Search for the cell housing the specified text and yield its (x, y) center coordinate. 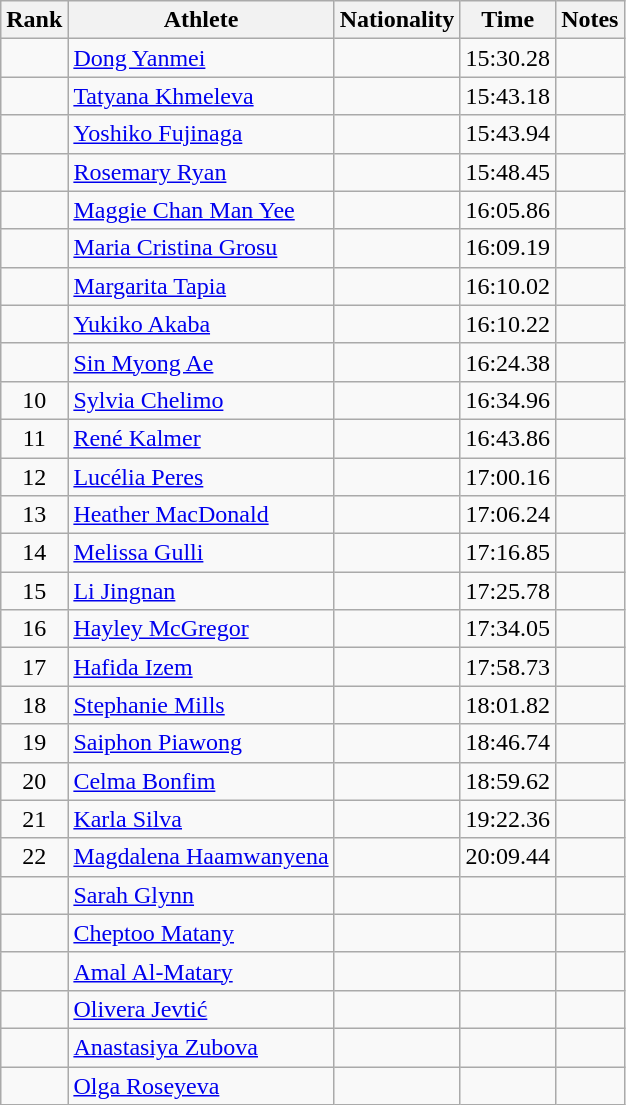
21 (34, 819)
12 (34, 477)
19:22.36 (508, 819)
15:43.18 (508, 96)
17:25.78 (508, 591)
Dong Yanmei (201, 58)
Cheptoo Matany (201, 933)
16:34.96 (508, 400)
17:16.85 (508, 553)
22 (34, 857)
Magdalena Haamwanyena (201, 857)
Olivera Jevtić (201, 1009)
17:34.05 (508, 629)
17 (34, 667)
Melissa Gulli (201, 553)
Stephanie Mills (201, 705)
20 (34, 781)
10 (34, 400)
Celma Bonfim (201, 781)
Yukiko Akaba (201, 324)
Hafida Izem (201, 667)
Heather MacDonald (201, 515)
Sylvia Chelimo (201, 400)
13 (34, 515)
16:09.19 (508, 248)
Maria Cristina Grosu (201, 248)
Margarita Tapia (201, 286)
Olga Roseyeva (201, 1085)
Maggie Chan Man Yee (201, 210)
Amal Al-Matary (201, 971)
15:48.45 (508, 172)
Rosemary Ryan (201, 172)
17:58.73 (508, 667)
Sin Myong Ae (201, 362)
Athlete (201, 20)
20:09.44 (508, 857)
16 (34, 629)
14 (34, 553)
Sarah Glynn (201, 895)
17:06.24 (508, 515)
15 (34, 591)
René Kalmer (201, 438)
16:05.86 (508, 210)
18:01.82 (508, 705)
11 (34, 438)
Rank (34, 20)
Saiphon Piawong (201, 743)
15:30.28 (508, 58)
16:10.02 (508, 286)
Li Jingnan (201, 591)
18:59.62 (508, 781)
Hayley McGregor (201, 629)
18 (34, 705)
16:24.38 (508, 362)
Yoshiko Fujinaga (201, 134)
16:10.22 (508, 324)
Nationality (397, 20)
18:46.74 (508, 743)
Notes (590, 20)
Time (508, 20)
Anastasiya Zubova (201, 1047)
19 (34, 743)
Karla Silva (201, 819)
Lucélia Peres (201, 477)
15:43.94 (508, 134)
Tatyana Khmeleva (201, 96)
17:00.16 (508, 477)
16:43.86 (508, 438)
